Find where the given text appears and provide that cell's center as (X, Y) coordinate. 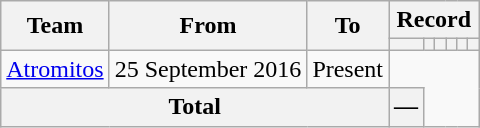
25 September 2016 (208, 69)
Total (195, 107)
Present (348, 69)
From (208, 26)
To (348, 26)
Team (55, 26)
Atromitos (55, 69)
Record (434, 20)
— (406, 107)
